Extract the [x, y] coordinate from the center of the cell holding the provided text.  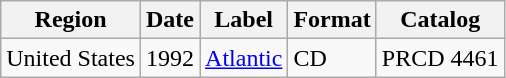
CD [332, 58]
Region [71, 20]
PRCD 4461 [440, 58]
1992 [170, 58]
United States [71, 58]
Format [332, 20]
Date [170, 20]
Catalog [440, 20]
Atlantic [244, 58]
Label [244, 20]
